Capture the cell that displays the provided text and extract its [x, y] central coordinate. 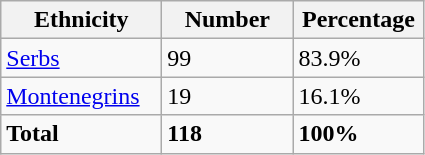
118 [228, 134]
100% [358, 134]
Number [228, 20]
Total [82, 134]
16.1% [358, 96]
19 [228, 96]
Serbs [82, 58]
99 [228, 58]
Percentage [358, 20]
Montenegrins [82, 96]
83.9% [358, 58]
Ethnicity [82, 20]
